Extract the [x, y] coordinate from the center of the cell holding the provided text.  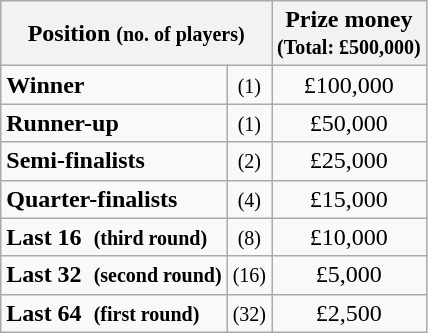
(4) [249, 199]
£5,000 [350, 275]
Last 16 (third round) [114, 237]
£2,500 [350, 313]
Semi-finalists [114, 161]
Last 64 (first round) [114, 313]
£15,000 [350, 199]
Quarter-finalists [114, 199]
£50,000 [350, 123]
Runner-up [114, 123]
£10,000 [350, 237]
Prize money(Total: £500,000) [350, 34]
(16) [249, 275]
Winner [114, 85]
£25,000 [350, 161]
£100,000 [350, 85]
(8) [249, 237]
(32) [249, 313]
Position (no. of players) [136, 34]
Last 32 (second round) [114, 275]
(2) [249, 161]
